Return the (x, y) coordinate for the center point of the cell that contains the specified text.  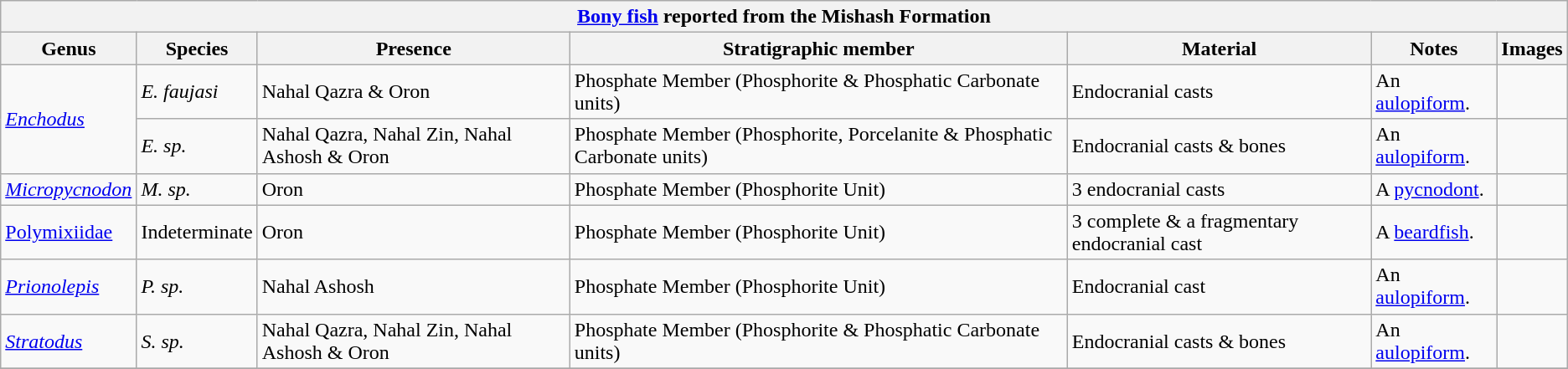
Images (1532, 49)
A pycnodont. (1434, 189)
P. sp. (197, 286)
Species (197, 49)
Endocranial casts (1220, 92)
Polymixiidae (69, 233)
S. sp. (197, 341)
M. sp. (197, 189)
Phosphate Member (Phosphorite, Porcelanite & Phosphatic Carbonate units) (818, 146)
E. sp. (197, 146)
Presence (414, 49)
Endocranial cast (1220, 286)
Prionolepis (69, 286)
Nahal Ashosh (414, 286)
Enchodus (69, 119)
Bony fish reported from the Mishash Formation (784, 17)
3 complete & a fragmentary endocranial cast (1220, 233)
Genus (69, 49)
E. faujasi (197, 92)
Stratigraphic member (818, 49)
Material (1220, 49)
Stratodus (69, 341)
Micropycnodon (69, 189)
Indeterminate (197, 233)
Notes (1434, 49)
A beardfish. (1434, 233)
3 endocranial casts (1220, 189)
Nahal Qazra & Oron (414, 92)
